Return (X, Y) of the center of cell containing provided text 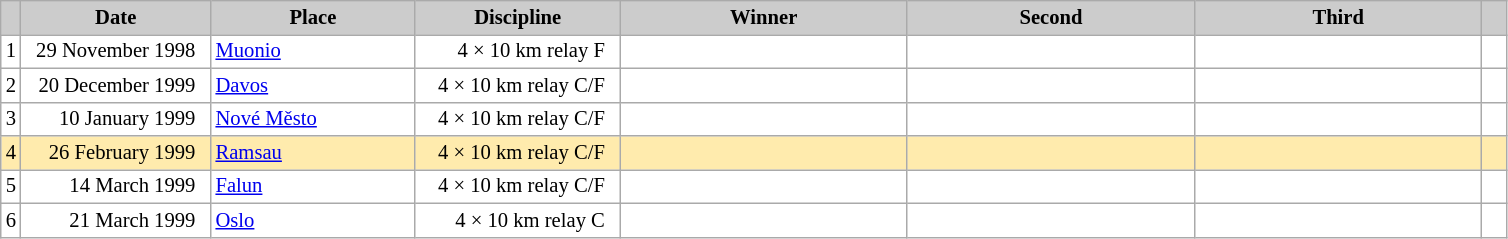
4 (11, 153)
20 December 1999 (116, 85)
Date (116, 17)
29 November 1998 (116, 51)
1 (11, 51)
Falun (314, 186)
4 × 10 km relay F (518, 51)
Nové Město (314, 119)
Davos (314, 85)
Second (1050, 17)
10 January 1999 (116, 119)
Third (1338, 17)
Muonio (314, 51)
26 February 1999 (116, 153)
Ramsau (314, 153)
Oslo (314, 220)
14 March 1999 (116, 186)
5 (11, 186)
6 (11, 220)
Discipline (518, 17)
3 (11, 119)
Winner (764, 17)
4 × 10 km relay C (518, 220)
Place (314, 17)
21 March 1999 (116, 220)
2 (11, 85)
